Identify which cell holds the provided text, then report its (x, y) central coordinate. 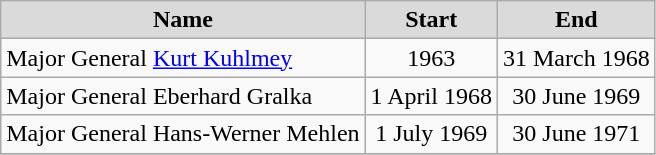
1 April 1968 (431, 96)
1963 (431, 58)
Major General Eberhard Gralka (183, 96)
Major General Hans-Werner Mehlen (183, 134)
End (576, 20)
1 July 1969 (431, 134)
Start (431, 20)
30 June 1969 (576, 96)
Name (183, 20)
31 March 1968 (576, 58)
Major General Kurt Kuhlmey (183, 58)
30 June 1971 (576, 134)
